Locate the cell with the specified text and output its [x, y] center coordinate. 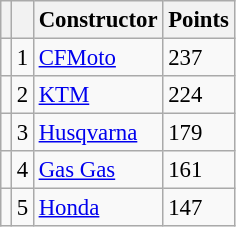
Gas Gas [98, 170]
3 [22, 133]
1 [22, 58]
224 [198, 95]
Points [198, 20]
Constructor [98, 20]
4 [22, 170]
5 [22, 208]
161 [198, 170]
2 [22, 95]
Honda [98, 208]
237 [198, 58]
CFMoto [98, 58]
KTM [98, 95]
147 [198, 208]
179 [198, 133]
Husqvarna [98, 133]
